Determine the [X, Y] coordinate at the center of the cell enclosing the given text.  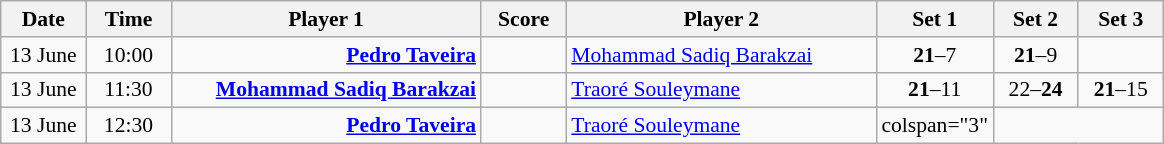
21–9 [1036, 55]
Score [524, 19]
Set 2 [1036, 19]
Set 3 [1120, 19]
22–24 [1036, 90]
Time [128, 19]
Set 1 [934, 19]
10:00 [128, 55]
21–11 [934, 90]
11:30 [128, 90]
21–7 [934, 55]
Player 2 [721, 19]
Player 1 [326, 19]
Date [44, 19]
21–15 [1120, 90]
12:30 [128, 126]
colspan="3" [934, 126]
